Find where the given text appears and provide that cell's center as [x, y] coordinate. 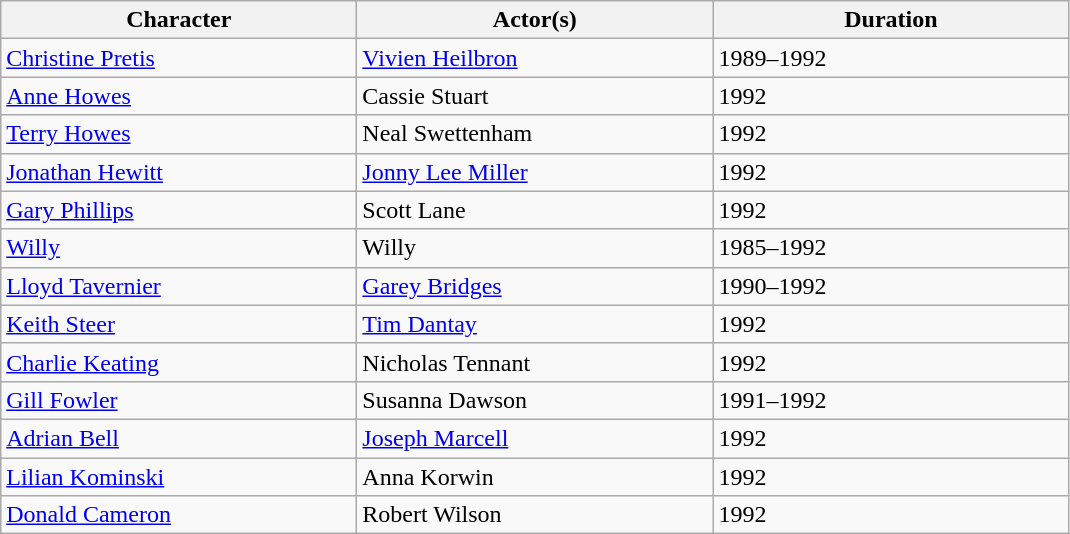
1991–1992 [891, 400]
Gary Phillips [179, 210]
Tim Dantay [535, 324]
Joseph Marcell [535, 438]
1990–1992 [891, 286]
Jonathan Hewitt [179, 172]
Lloyd Tavernier [179, 286]
Susanna Dawson [535, 400]
Adrian Bell [179, 438]
Keith Steer [179, 324]
Gill Fowler [179, 400]
Christine Pretis [179, 58]
Garey Bridges [535, 286]
Actor(s) [535, 20]
Anne Howes [179, 96]
Vivien Heilbron [535, 58]
Anna Korwin [535, 477]
Lilian Kominski [179, 477]
Terry Howes [179, 134]
1989–1992 [891, 58]
Donald Cameron [179, 515]
Cassie Stuart [535, 96]
Nicholas Tennant [535, 362]
1985–1992 [891, 248]
Neal Swettenham [535, 134]
Scott Lane [535, 210]
Charlie Keating [179, 362]
Jonny Lee Miller [535, 172]
Robert Wilson [535, 515]
Duration [891, 20]
Character [179, 20]
